Locate the cell with the specified text and output its (x, y) center coordinate. 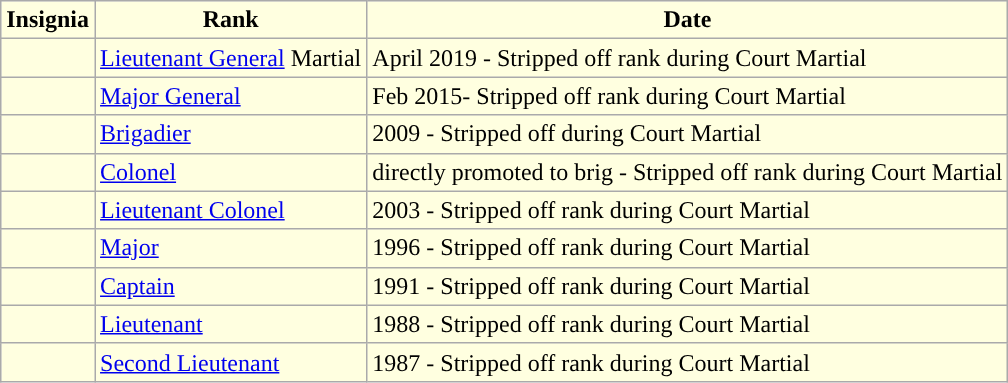
2003 - Stripped off rank during Court Martial (688, 210)
Insignia (48, 20)
Lieutenant General Martial (231, 58)
Date (688, 20)
1987 - Stripped off rank during Court Martial (688, 362)
Feb 2015- Stripped off rank during Court Martial (688, 96)
Colonel (231, 172)
Major (231, 248)
1988 - Stripped off rank during Court Martial (688, 324)
2009 - Stripped off during Court Martial (688, 134)
Rank (231, 20)
1991 - Stripped off rank during Court Martial (688, 286)
Lieutenant Colonel (231, 210)
Second Lieutenant (231, 362)
Captain (231, 286)
1996 - Stripped off rank during Court Martial (688, 248)
April 2019 - Stripped off rank during Court Martial (688, 58)
Lieutenant (231, 324)
directly promoted to brig - Stripped off rank during Court Martial (688, 172)
Major General (231, 96)
Brigadier (231, 134)
